Return (X, Y) of the center of cell containing provided text 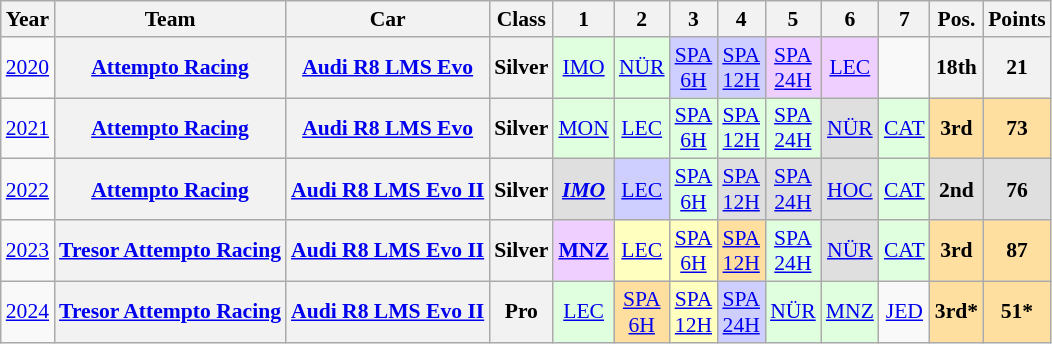
51* (1017, 312)
2023 (28, 250)
76 (1017, 190)
87 (1017, 250)
2022 (28, 190)
7 (904, 19)
MON (584, 128)
Points (1017, 19)
1 (584, 19)
Car (388, 19)
Pro (521, 312)
6 (850, 19)
2020 (28, 68)
73 (1017, 128)
2024 (28, 312)
21 (1017, 68)
Class (521, 19)
4 (741, 19)
Year (28, 19)
HOC (850, 190)
2 (642, 19)
3rd* (956, 312)
2021 (28, 128)
Pos. (956, 19)
3 (694, 19)
5 (793, 19)
18th (956, 68)
JED (904, 312)
Team (170, 19)
2nd (956, 190)
